Extract the [x, y] coordinate from the center of the cell holding the provided text.  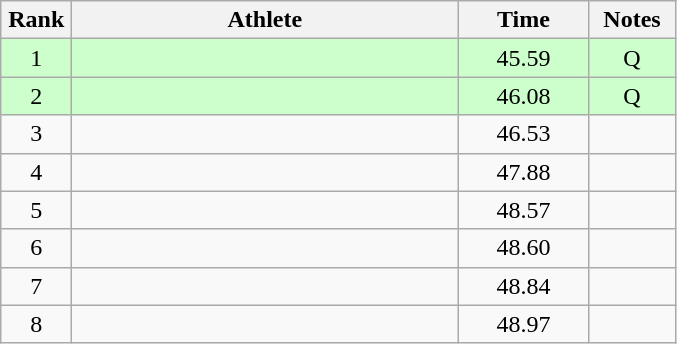
48.57 [524, 210]
48.60 [524, 248]
6 [36, 248]
8 [36, 324]
3 [36, 134]
46.08 [524, 96]
1 [36, 58]
4 [36, 172]
48.84 [524, 286]
7 [36, 286]
46.53 [524, 134]
Athlete [265, 20]
48.97 [524, 324]
2 [36, 96]
45.59 [524, 58]
Time [524, 20]
Rank [36, 20]
Notes [632, 20]
47.88 [524, 172]
5 [36, 210]
